Search for the cell housing the specified text and yield its [x, y] center coordinate. 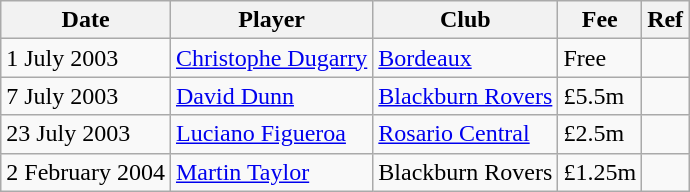
Rosario Central [466, 134]
Date [86, 20]
Player [271, 20]
£1.25m [600, 172]
2 February 2004 [86, 172]
Christophe Dugarry [271, 58]
Martin Taylor [271, 172]
Free [600, 58]
£5.5m [600, 96]
Bordeaux [466, 58]
David Dunn [271, 96]
Fee [600, 20]
Ref [666, 20]
1 July 2003 [86, 58]
Club [466, 20]
7 July 2003 [86, 96]
£2.5m [600, 134]
23 July 2003 [86, 134]
Luciano Figueroa [271, 134]
